Scan for the cell matching the given text and deliver its [x, y] coordinate at center. 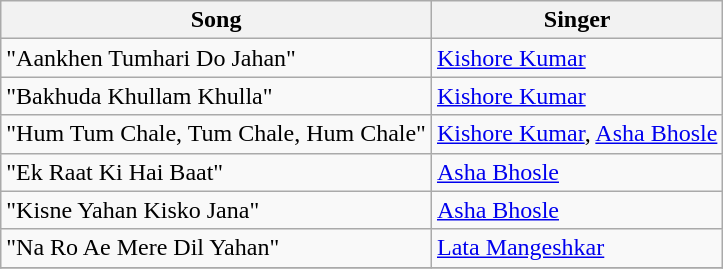
Singer [576, 20]
"Na Ro Ae Mere Dil Yahan" [216, 248]
"Kisne Yahan Kisko Jana" [216, 210]
"Aankhen Tumhari Do Jahan" [216, 58]
"Hum Tum Chale, Tum Chale, Hum Chale" [216, 134]
Song [216, 20]
"Ek Raat Ki Hai Baat" [216, 172]
Lata Mangeshkar [576, 248]
Kishore Kumar, Asha Bhosle [576, 134]
"Bakhuda Khullam Khulla" [216, 96]
